Scan for the cell matching the given text and deliver its [x, y] coordinate at center. 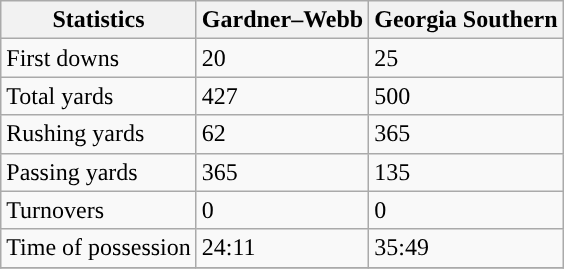
Georgia Southern [466, 20]
Time of possession [99, 248]
Total yards [99, 96]
Passing yards [99, 172]
62 [282, 134]
20 [282, 58]
500 [466, 96]
427 [282, 96]
Turnovers [99, 210]
24:11 [282, 248]
135 [466, 172]
Gardner–Webb [282, 20]
Statistics [99, 20]
35:49 [466, 248]
25 [466, 58]
First downs [99, 58]
Rushing yards [99, 134]
